Search for the cell housing the specified text and yield its (X, Y) center coordinate. 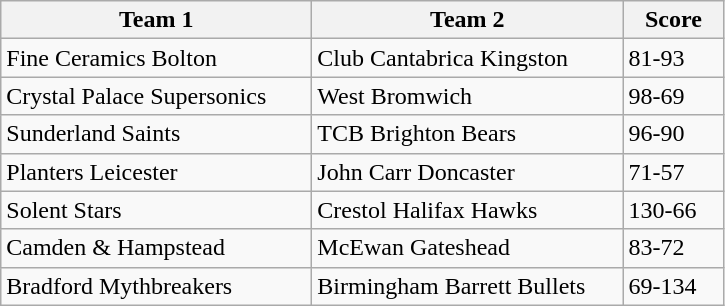
Team 1 (156, 20)
83-72 (674, 248)
Score (674, 20)
96-90 (674, 134)
Birmingham Barrett Bullets (468, 286)
69-134 (674, 286)
TCB Brighton Bears (468, 134)
Crystal Palace Supersonics (156, 96)
Camden & Hampstead (156, 248)
Fine Ceramics Bolton (156, 58)
Solent Stars (156, 210)
John Carr Doncaster (468, 172)
Sunderland Saints (156, 134)
Bradford Mythbreakers (156, 286)
130-66 (674, 210)
McEwan Gateshead (468, 248)
98-69 (674, 96)
81-93 (674, 58)
Planters Leicester (156, 172)
Crestol Halifax Hawks (468, 210)
West Bromwich (468, 96)
71-57 (674, 172)
Team 2 (468, 20)
Club Cantabrica Kingston (468, 58)
